Determine the (x, y) coordinate at the center of the cell enclosing the given text.  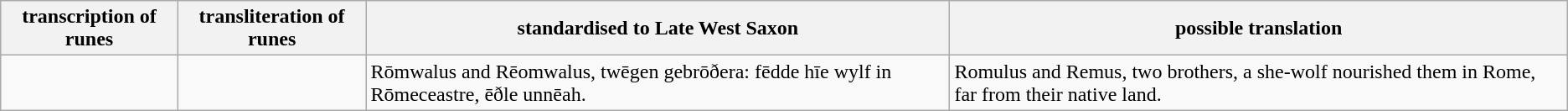
Rōmwalus and Rēomwalus, twēgen gebrōðera: fēdde hīe wylf in Rōmeceastre, ēðle unnēah. (658, 82)
standardised to Late West Saxon (658, 29)
Romulus and Remus, two brothers, a she-wolf nourished them in Rome, far from their native land. (1258, 82)
transliteration of runes (271, 29)
possible translation (1258, 29)
transcription of runes (89, 29)
